Determine the (X, Y) coordinate at the center of the cell enclosing the given text.  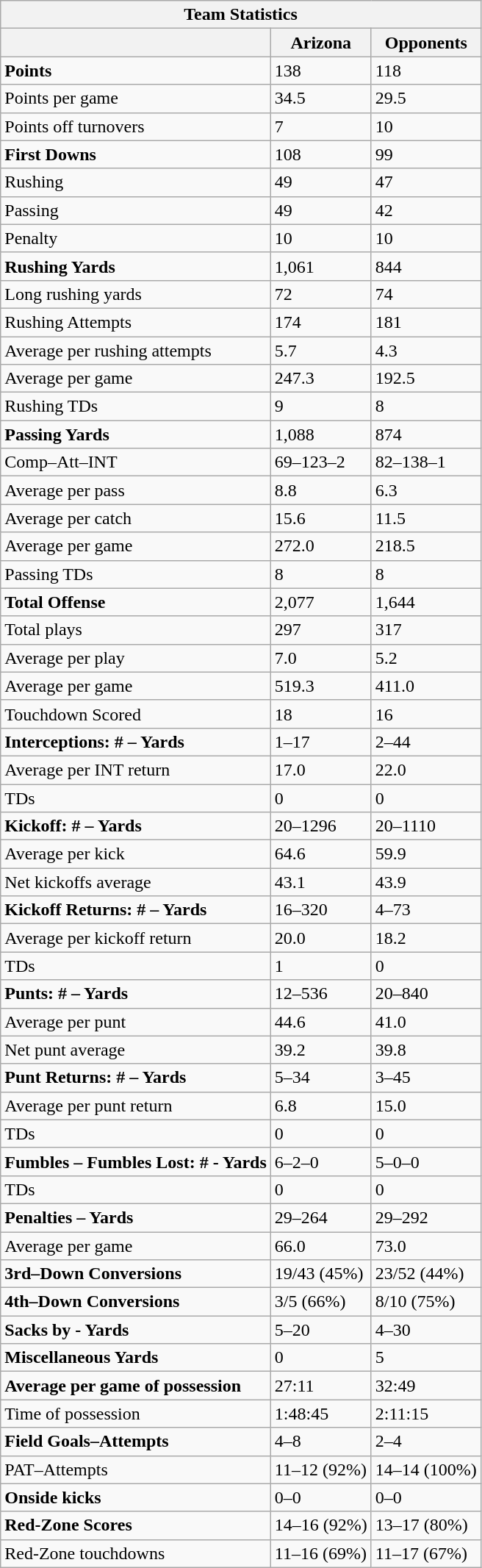
6–2–0 (320, 1161)
2–4 (426, 1442)
4–73 (426, 910)
Opponents (426, 43)
12–536 (320, 994)
181 (426, 322)
6.3 (426, 490)
Passing Yards (136, 434)
1,088 (320, 434)
32:49 (426, 1386)
Rushing Yards (136, 266)
Points per game (136, 99)
4.3 (426, 351)
43.1 (320, 882)
Penalties – Yards (136, 1217)
Net punt average (136, 1050)
39.8 (426, 1050)
First Downs (136, 154)
844 (426, 266)
16 (426, 714)
272.0 (320, 546)
82–138–1 (426, 462)
59.9 (426, 854)
9 (320, 407)
42 (426, 210)
18 (320, 714)
6.8 (320, 1106)
3rd–Down Conversions (136, 1274)
Average per pass (136, 490)
Average per kick (136, 854)
20–840 (426, 994)
20–1110 (426, 826)
Comp–Att–INT (136, 462)
Touchdown Scored (136, 714)
Points (136, 71)
Kickoff Returns: # – Yards (136, 910)
1,644 (426, 602)
Onside kicks (136, 1497)
4th–Down Conversions (136, 1302)
Kickoff: # – Yards (136, 826)
Rushing Attempts (136, 322)
7.0 (320, 658)
Miscellaneous Yards (136, 1358)
PAT–Attempts (136, 1469)
5–0–0 (426, 1161)
1:48:45 (320, 1414)
17.0 (320, 770)
5–34 (320, 1078)
64.6 (320, 854)
4–8 (320, 1442)
218.5 (426, 546)
3/5 (66%) (320, 1302)
Average per game of possession (136, 1386)
5 (426, 1358)
Total Offense (136, 602)
8/10 (75%) (426, 1302)
Punts: # – Yards (136, 994)
Time of possession (136, 1414)
4–30 (426, 1330)
Rushing (136, 182)
Total plays (136, 630)
5–20 (320, 1330)
Red-Zone touchdowns (136, 1553)
20–1296 (320, 826)
39.2 (320, 1050)
5.2 (426, 658)
Average per punt (136, 1022)
20.0 (320, 938)
519.3 (320, 686)
Sacks by - Yards (136, 1330)
138 (320, 71)
Passing TDs (136, 574)
1–17 (320, 742)
72 (320, 294)
Average per INT return (136, 770)
5.7 (320, 351)
73.0 (426, 1246)
Team Statistics (241, 15)
Passing (136, 210)
Average per play (136, 658)
29.5 (426, 99)
29–292 (426, 1217)
Points off turnovers (136, 126)
16–320 (320, 910)
41.0 (426, 1022)
411.0 (426, 686)
43.9 (426, 882)
34.5 (320, 99)
1,061 (320, 266)
2:11:15 (426, 1414)
Average per kickoff return (136, 938)
Penalty (136, 238)
Long rushing yards (136, 294)
192.5 (426, 379)
66.0 (320, 1246)
69–123–2 (320, 462)
19/43 (45%) (320, 1274)
297 (320, 630)
8.8 (320, 490)
Fumbles – Fumbles Lost: # - Yards (136, 1161)
874 (426, 434)
317 (426, 630)
14–14 (100%) (426, 1469)
Rushing TDs (136, 407)
7 (320, 126)
Average per catch (136, 518)
Average per rushing attempts (136, 351)
174 (320, 322)
118 (426, 71)
13–17 (80%) (426, 1525)
247.3 (320, 379)
99 (426, 154)
29–264 (320, 1217)
1 (320, 966)
Average per punt return (136, 1106)
11.5 (426, 518)
23/52 (44%) (426, 1274)
18.2 (426, 938)
108 (320, 154)
Interceptions: # – Yards (136, 742)
15.6 (320, 518)
Punt Returns: # – Yards (136, 1078)
44.6 (320, 1022)
74 (426, 294)
Net kickoffs average (136, 882)
Red-Zone Scores (136, 1525)
Arizona (320, 43)
15.0 (426, 1106)
14–16 (92%) (320, 1525)
2,077 (320, 602)
47 (426, 182)
2–44 (426, 742)
22.0 (426, 770)
11–17 (67%) (426, 1553)
11–16 (69%) (320, 1553)
Field Goals–Attempts (136, 1442)
3–45 (426, 1078)
11–12 (92%) (320, 1469)
27:11 (320, 1386)
